Scan for the cell matching the given text and deliver its [x, y] coordinate at center. 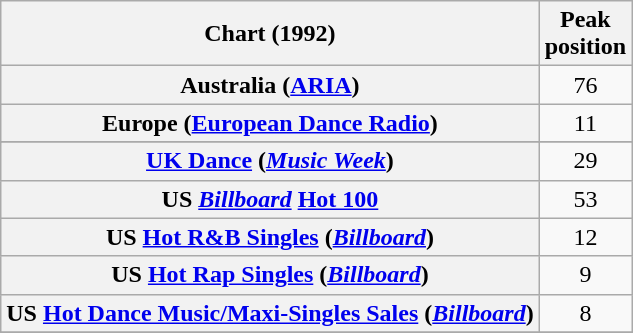
29 [585, 161]
Australia (ARIA) [270, 85]
9 [585, 275]
11 [585, 123]
Chart (1992) [270, 34]
12 [585, 237]
8 [585, 313]
US Hot Rap Singles (Billboard) [270, 275]
US Billboard Hot 100 [270, 199]
UK Dance (Music Week) [270, 161]
Peakposition [585, 34]
76 [585, 85]
Europe (European Dance Radio) [270, 123]
53 [585, 199]
US Hot Dance Music/Maxi-Singles Sales (Billboard) [270, 313]
US Hot R&B Singles (Billboard) [270, 237]
